Identify which cell holds the provided text, then report its (x, y) central coordinate. 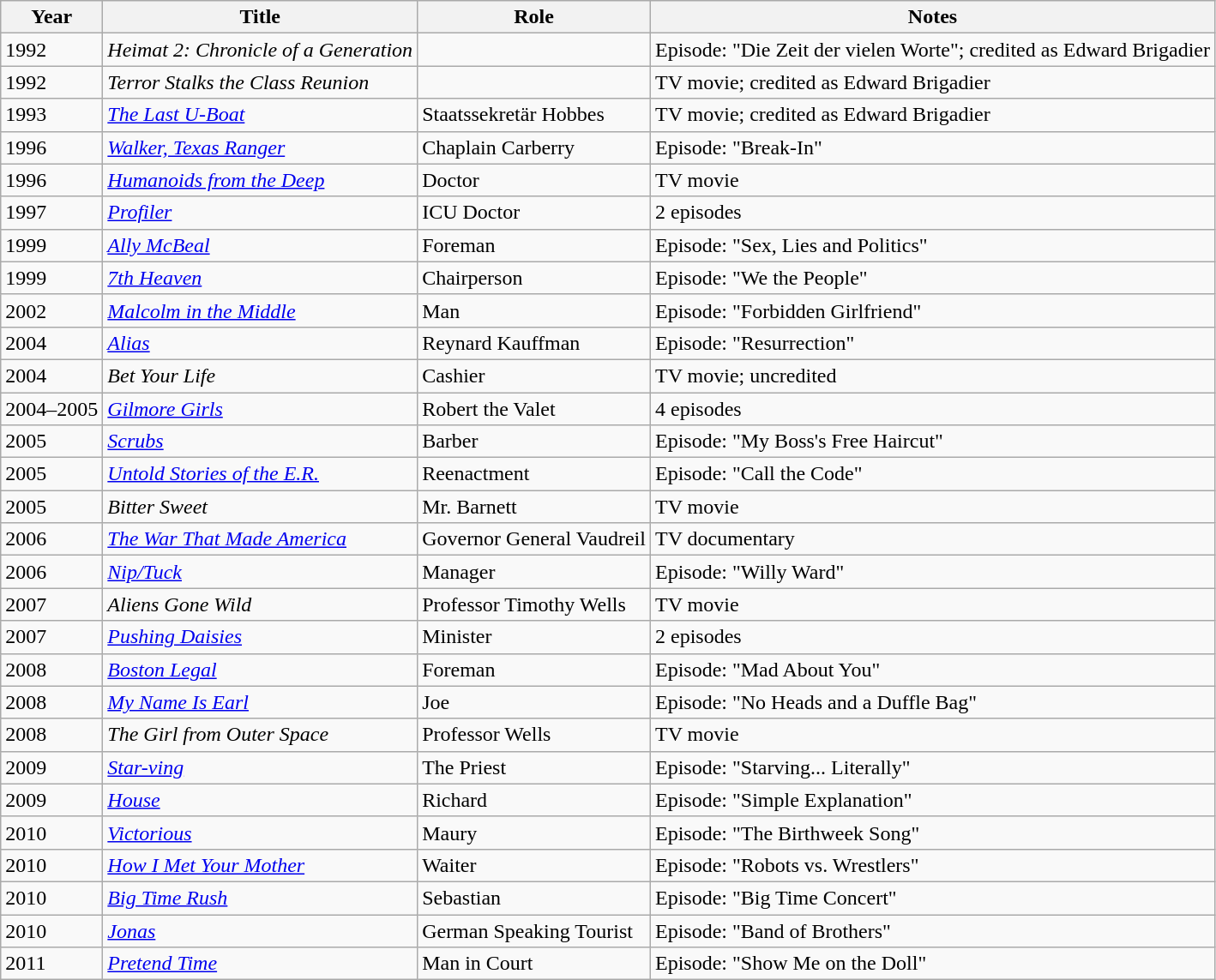
2011 (51, 964)
Doctor (534, 180)
Richard (534, 800)
Mr. Barnett (534, 507)
Pushing Daisies (261, 637)
Episode: "Forbidden Girlfriend" (932, 310)
Terror Stalks the Class Reunion (261, 82)
2004–2005 (51, 409)
Episode: "Starving... Literally" (932, 767)
Pretend Time (261, 964)
Professor Timothy Wells (534, 604)
Episode: "Band of Brothers" (932, 930)
Heimat 2: Chronicle of a Generation (261, 50)
Cashier (534, 376)
Bet Your Life (261, 376)
The Last U-Boat (261, 115)
TV documentary (932, 539)
Joe (534, 702)
Walker, Texas Ranger (261, 147)
Barber (534, 442)
Governor General Vaudreil (534, 539)
Nip/Tuck (261, 572)
Malcolm in the Middle (261, 310)
Episode: "My Boss's Free Haircut" (932, 442)
2002 (51, 310)
Role (534, 17)
The War That Made America (261, 539)
Man in Court (534, 964)
ICU Doctor (534, 213)
Reenactment (534, 474)
Big Time Rush (261, 898)
Episode: "Mad About You" (932, 670)
Victorious (261, 833)
Episode: "Simple Explanation" (932, 800)
Chairperson (534, 278)
Episode: "Willy Ward" (932, 572)
Year (51, 17)
Man (534, 310)
Aliens Gone Wild (261, 604)
1993 (51, 115)
Gilmore Girls (261, 409)
German Speaking Tourist (534, 930)
Humanoids from the Deep (261, 180)
Episode: "No Heads and a Duffle Bag" (932, 702)
Star-ving (261, 767)
Notes (932, 17)
Minister (534, 637)
Episode: "Robots vs. Wrestlers" (932, 865)
Episode: "Break-In" (932, 147)
Scrubs (261, 442)
Maury (534, 833)
1997 (51, 213)
Manager (534, 572)
House (261, 800)
My Name Is Earl (261, 702)
Title (261, 17)
Episode: "Call the Code" (932, 474)
How I Met Your Mother (261, 865)
TV movie; uncredited (932, 376)
Episode: "The Birthweek Song" (932, 833)
Episode: "Resurrection" (932, 343)
The Girl from Outer Space (261, 735)
Professor Wells (534, 735)
Reynard Kauffman (534, 343)
Profiler (261, 213)
Robert the Valet (534, 409)
Untold Stories of the E.R. (261, 474)
Episode: "Sex, Lies and Politics" (932, 245)
Episode: "Show Me on the Doll" (932, 964)
Episode: "Die Zeit der vielen Worte"; credited as Edward Brigadier (932, 50)
The Priest (534, 767)
Episode: "We the People" (932, 278)
Boston Legal (261, 670)
Staatssekretär Hobbes (534, 115)
Alias (261, 343)
7th Heaven (261, 278)
Episode: "Big Time Concert" (932, 898)
Ally McBeal (261, 245)
4 episodes (932, 409)
Bitter Sweet (261, 507)
Waiter (534, 865)
Jonas (261, 930)
Sebastian (534, 898)
Chaplain Carberry (534, 147)
